Determine the (x, y) coordinate at the center of the cell enclosing the given text.  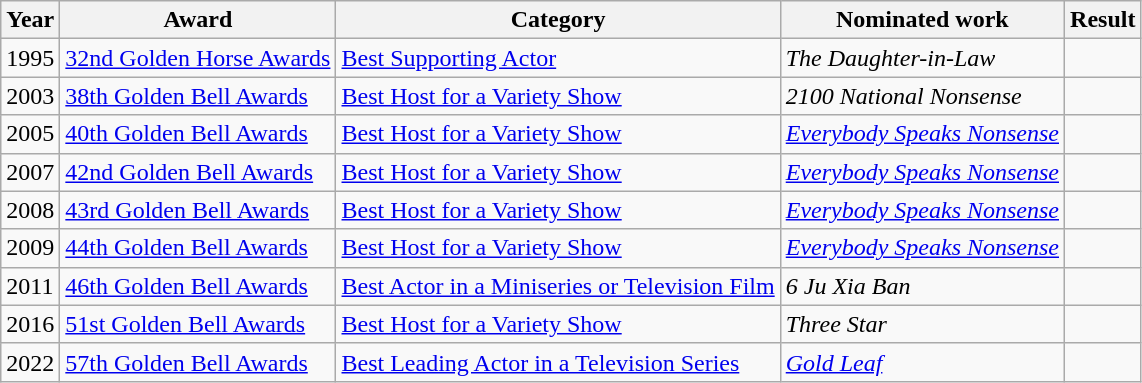
Best Leading Actor in a Television Series (558, 362)
1995 (30, 58)
51st Golden Bell Awards (198, 324)
Three Star (922, 324)
Best Supporting Actor (558, 58)
2022 (30, 362)
Result (1103, 20)
43rd Golden Bell Awards (198, 210)
44th Golden Bell Awards (198, 248)
2009 (30, 248)
40th Golden Bell Awards (198, 134)
Category (558, 20)
38th Golden Bell Awards (198, 96)
Year (30, 20)
2003 (30, 96)
2100 National Nonsense (922, 96)
Award (198, 20)
32nd Golden Horse Awards (198, 58)
46th Golden Bell Awards (198, 286)
Best Actor in a Miniseries or Television Film (558, 286)
2016 (30, 324)
Nominated work (922, 20)
2011 (30, 286)
6 Ju Xia Ban (922, 286)
42nd Golden Bell Awards (198, 172)
The Daughter-in-Law (922, 58)
2005 (30, 134)
2007 (30, 172)
Gold Leaf (922, 362)
2008 (30, 210)
57th Golden Bell Awards (198, 362)
